Capture the cell that displays the provided text and extract its (X, Y) central coordinate. 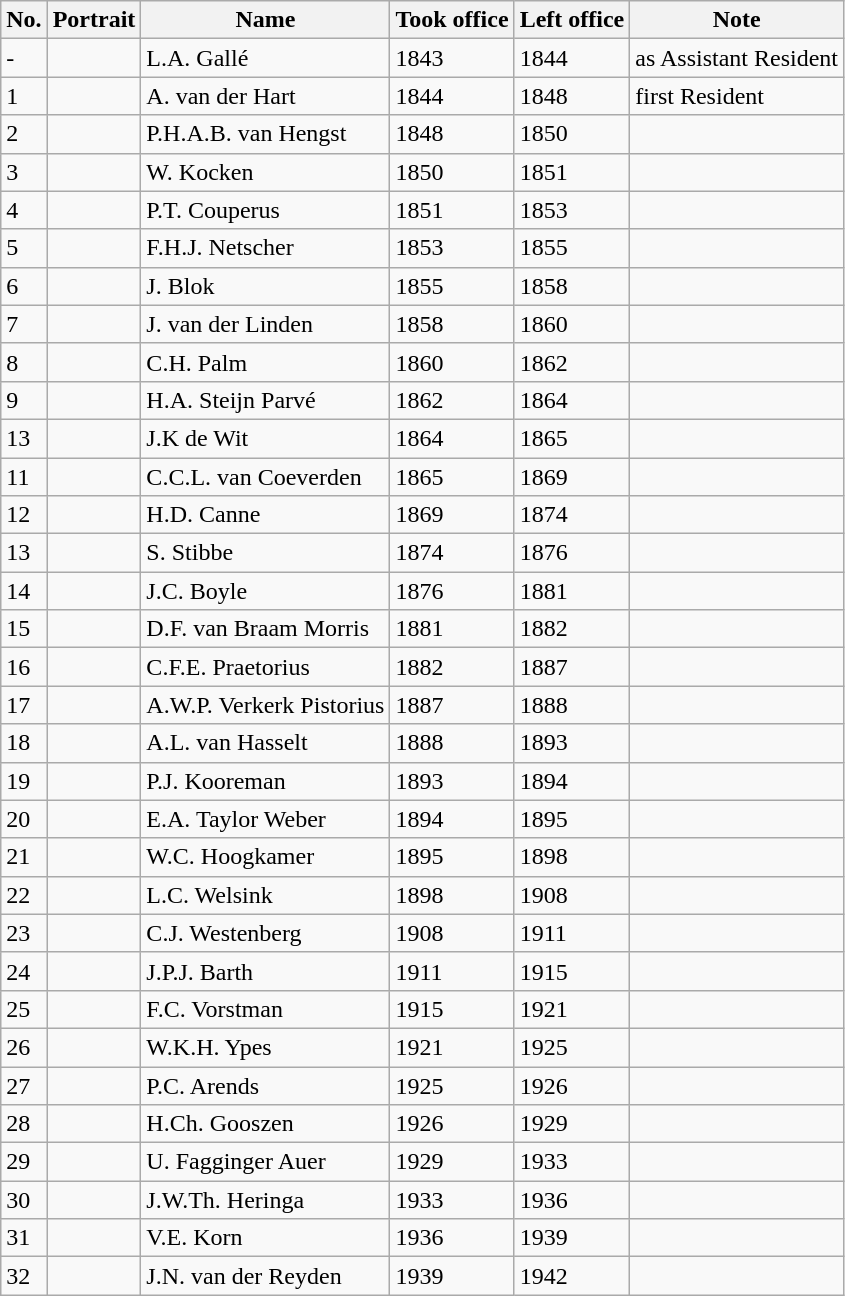
A.W.P. Verkerk Pistorius (266, 705)
22 (24, 895)
4 (24, 210)
24 (24, 971)
V.E. Korn (266, 1238)
W.K.H. Ypes (266, 1047)
first Resident (737, 96)
J.N. van der Reyden (266, 1276)
19 (24, 781)
No. (24, 20)
F.H.J. Netscher (266, 248)
W. Kocken (266, 172)
20 (24, 819)
7 (24, 324)
Portrait (94, 20)
11 (24, 477)
F.C. Vorstman (266, 1009)
Took office (452, 20)
W.C. Hoogkamer (266, 857)
P.C. Arends (266, 1085)
C.F.E. Praetorius (266, 667)
- (24, 58)
L.C. Welsink (266, 895)
C.H. Palm (266, 362)
32 (24, 1276)
31 (24, 1238)
3 (24, 172)
J. van der Linden (266, 324)
29 (24, 1162)
U. Fagginger Auer (266, 1162)
25 (24, 1009)
A. van der Hart (266, 96)
P.T. Couperus (266, 210)
J.C. Boyle (266, 591)
J.K de Wit (266, 438)
C.C.L. van Coeverden (266, 477)
8 (24, 362)
6 (24, 286)
as Assistant Resident (737, 58)
16 (24, 667)
2 (24, 134)
E.A. Taylor Weber (266, 819)
J. Blok (266, 286)
1843 (452, 58)
30 (24, 1200)
21 (24, 857)
26 (24, 1047)
J.W.Th. Heringa (266, 1200)
23 (24, 933)
H.Ch. Gooszen (266, 1124)
27 (24, 1085)
18 (24, 743)
Name (266, 20)
1 (24, 96)
L.A. Gallé (266, 58)
14 (24, 591)
17 (24, 705)
28 (24, 1124)
H.D. Canne (266, 515)
S. Stibbe (266, 553)
12 (24, 515)
J.P.J. Barth (266, 971)
9 (24, 400)
H.A. Steijn Parvé (266, 400)
Note (737, 20)
P.J. Kooreman (266, 781)
P.H.A.B. van Hengst (266, 134)
15 (24, 629)
A.L. van Hasselt (266, 743)
D.F. van Braam Morris (266, 629)
C.J. Westenberg (266, 933)
5 (24, 248)
1942 (572, 1276)
Left office (572, 20)
